Search for the cell housing the specified text and yield its [x, y] center coordinate. 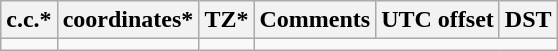
DST [528, 20]
UTC offset [438, 20]
c.c.* [29, 20]
TZ* [226, 20]
coordinates* [128, 20]
Comments [315, 20]
